For the text-containing cell, return its midpoint in (x, y) coordinate format. 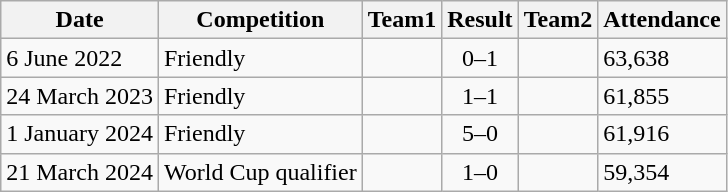
5–0 (480, 134)
21 March 2024 (80, 172)
Date (80, 20)
Result (480, 20)
Attendance (662, 20)
59,354 (662, 172)
Team2 (558, 20)
Team1 (402, 20)
Competition (260, 20)
World Cup qualifier (260, 172)
24 March 2023 (80, 96)
1–0 (480, 172)
1–1 (480, 96)
61,855 (662, 96)
63,638 (662, 58)
6 June 2022 (80, 58)
0–1 (480, 58)
1 January 2024 (80, 134)
61,916 (662, 134)
